Detect which cell encompasses the target text, then output its [X, Y] center coordinate. 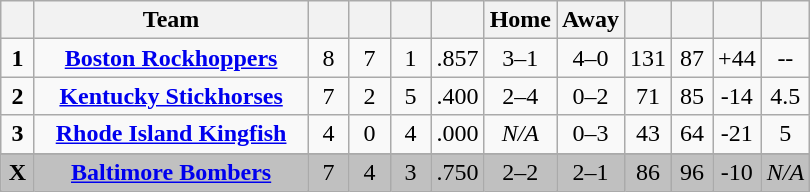
Baltimore Bombers [171, 172]
2–4 [520, 96]
4–0 [590, 58]
.750 [458, 172]
87 [692, 58]
0–2 [590, 96]
2–2 [520, 172]
43 [648, 134]
-10 [738, 172]
.400 [458, 96]
X [18, 172]
86 [648, 172]
85 [692, 96]
0 [370, 134]
131 [648, 58]
Kentucky Stickhorses [171, 96]
Home [520, 20]
0–3 [590, 134]
71 [648, 96]
2–1 [590, 172]
.857 [458, 58]
+44 [738, 58]
-- [785, 58]
.000 [458, 134]
-14 [738, 96]
64 [692, 134]
Away [590, 20]
Rhode Island Kingfish [171, 134]
3–1 [520, 58]
Boston Rockhoppers [171, 58]
8 [328, 58]
96 [692, 172]
Team [171, 20]
4.5 [785, 96]
-21 [738, 134]
